Detect which cell encompasses the target text, then output its (X, Y) center coordinate. 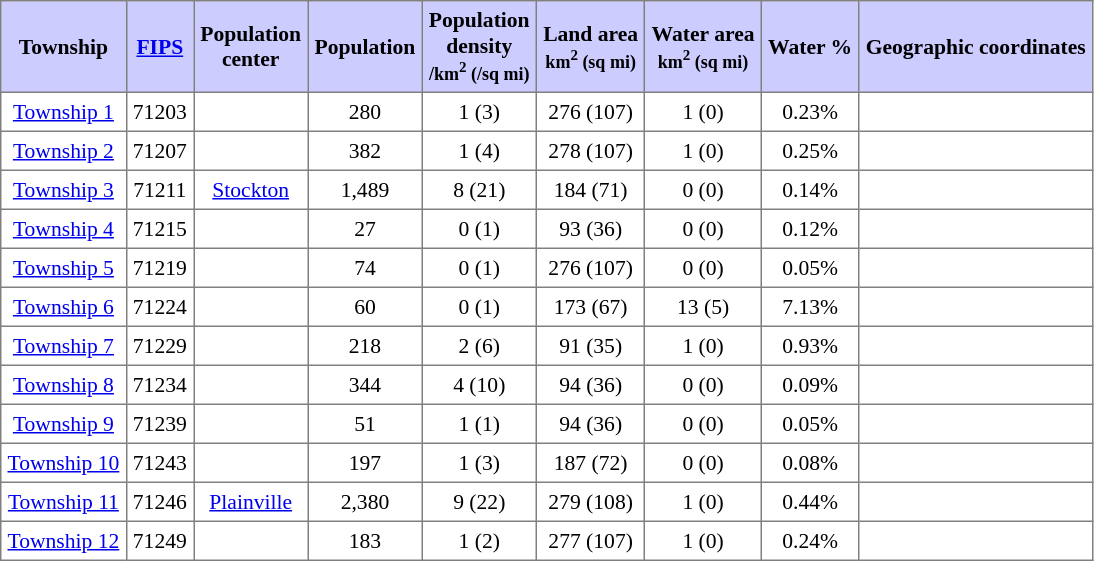
1 (2) (479, 540)
382 (365, 150)
7.13% (810, 306)
Land areakm2 (sq mi) (590, 47)
279 (108) (590, 502)
9 (22) (479, 502)
Township 6 (64, 306)
Township 1 (64, 112)
Township 7 (64, 346)
218 (365, 346)
0.09% (810, 384)
Plainville (251, 502)
71219 (160, 268)
197 (365, 462)
Township 10 (64, 462)
71243 (160, 462)
71239 (160, 424)
71215 (160, 228)
0.08% (810, 462)
184 (71) (590, 190)
27 (365, 228)
278 (107) (590, 150)
Township 11 (64, 502)
344 (365, 384)
2,380 (365, 502)
0.25% (810, 150)
71229 (160, 346)
0.12% (810, 228)
Populationcenter (251, 47)
71207 (160, 150)
71249 (160, 540)
Township 9 (64, 424)
Geographic coordinates (976, 47)
1 (4) (479, 150)
FIPS (160, 47)
Township (64, 47)
280 (365, 112)
93 (36) (590, 228)
71224 (160, 306)
0.24% (810, 540)
Water areakm2 (sq mi) (703, 47)
Populationdensity/km2 (/sq mi) (479, 47)
Township 5 (64, 268)
Township 3 (64, 190)
173 (67) (590, 306)
0.44% (810, 502)
91 (35) (590, 346)
71246 (160, 502)
277 (107) (590, 540)
4 (10) (479, 384)
60 (365, 306)
Township 4 (64, 228)
1 (1) (479, 424)
51 (365, 424)
2 (6) (479, 346)
74 (365, 268)
Township 12 (64, 540)
1,489 (365, 190)
71203 (160, 112)
13 (5) (703, 306)
Stockton (251, 190)
71211 (160, 190)
0.23% (810, 112)
Water % (810, 47)
Township 8 (64, 384)
0.93% (810, 346)
0.14% (810, 190)
8 (21) (479, 190)
Population (365, 47)
187 (72) (590, 462)
71234 (160, 384)
Township 2 (64, 150)
183 (365, 540)
